Locate the cell with the specified text and output its (x, y) center coordinate. 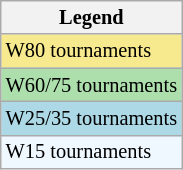
Legend (92, 17)
W15 tournaments (92, 152)
W80 tournaments (92, 51)
W25/35 tournaments (92, 118)
W60/75 tournaments (92, 85)
